Detect which cell encompasses the target text, then output its [X, Y] center coordinate. 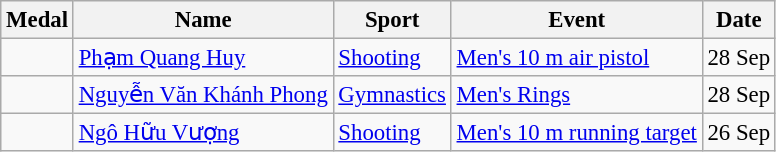
Sport [392, 20]
Ngô Hữu Vượng [203, 133]
Gymnastics [392, 95]
Date [738, 20]
Men's 10 m running target [576, 133]
26 Sep [738, 133]
Name [203, 20]
Men's 10 m air pistol [576, 58]
Phạm Quang Huy [203, 58]
Nguyễn Văn Khánh Phong [203, 95]
Medal [38, 20]
Men's Rings [576, 95]
Event [576, 20]
